Identify which cell holds the provided text, then report its [x, y] central coordinate. 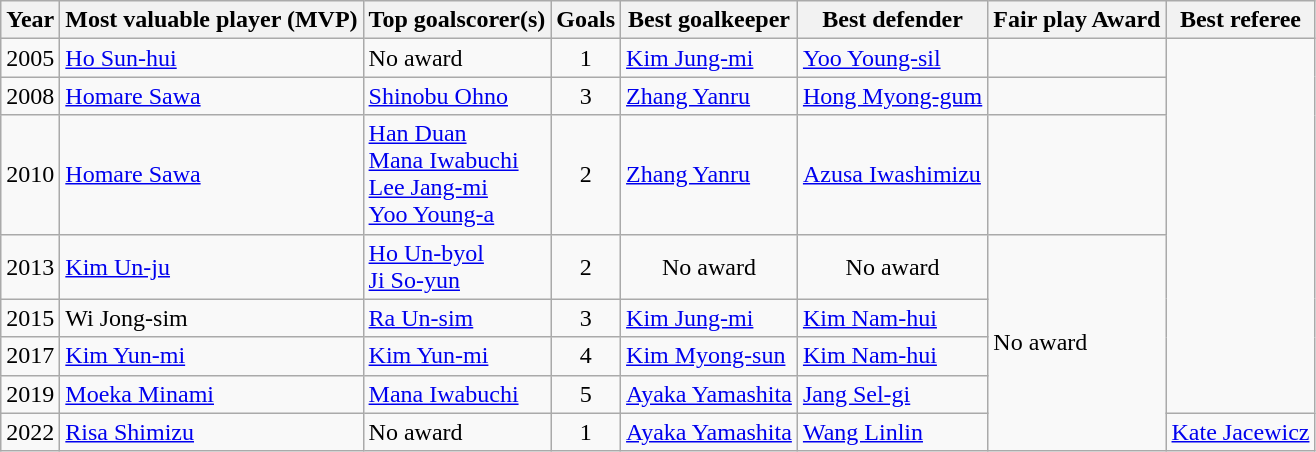
2013 [30, 266]
Moeka Minami [212, 394]
Azusa Iwashimizu [892, 174]
Hong Myong-gum [892, 96]
5 [586, 394]
Ra Un-sim [457, 318]
2022 [30, 432]
Goals [586, 20]
Ho Sun-hui [212, 58]
Wang Linlin [892, 432]
Han Duan Mana Iwabuchi Lee Jang-mi Yoo Young-a [457, 174]
4 [586, 356]
Risa Shimizu [212, 432]
Wi Jong-sim [212, 318]
Kim Un-ju [212, 266]
Kim Myong-sun [710, 356]
Yoo Young-sil [892, 58]
Best goalkeeper [710, 20]
Top goalscorer(s) [457, 20]
2019 [30, 394]
Kate Jacewicz [1240, 432]
2010 [30, 174]
Best referee [1240, 20]
2017 [30, 356]
Ho Un-byol Ji So-yun [457, 266]
2008 [30, 96]
2015 [30, 318]
Shinobu Ohno [457, 96]
Best defender [892, 20]
Jang Sel-gi [892, 394]
Mana Iwabuchi [457, 394]
Fair play Award [1077, 20]
2005 [30, 58]
Most valuable player (MVP) [212, 20]
Year [30, 20]
